Scan for the cell matching the given text and deliver its [x, y] coordinate at center. 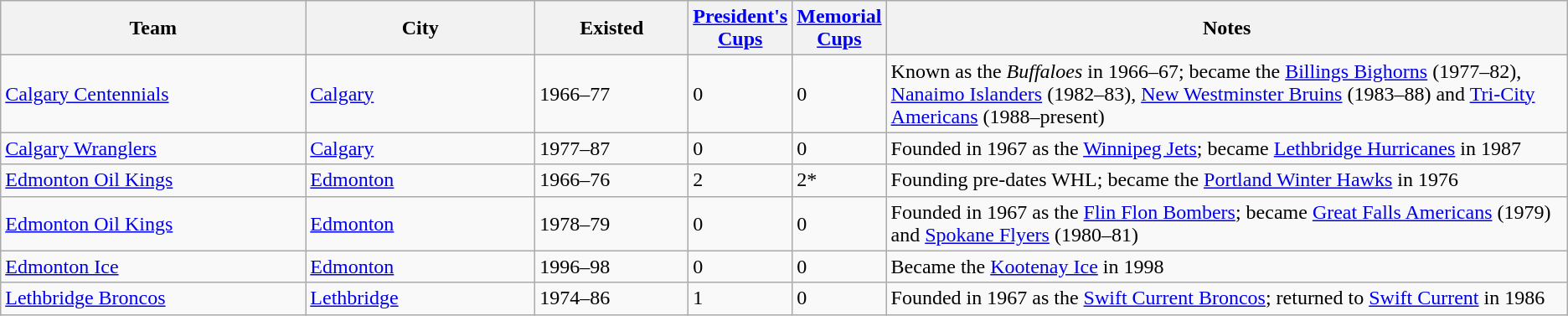
1966–77 [611, 94]
1996–98 [611, 267]
Founded in 1967 as the Swift Current Broncos; returned to Swift Current in 1986 [1226, 298]
Notes [1226, 28]
Founded in 1967 as the Flin Flon Bombers; became Great Falls Americans (1979) and Spokane Flyers (1980–81) [1226, 223]
1 [740, 298]
1974–86 [611, 298]
Founding pre-dates WHL; became the Portland Winter Hawks in 1976 [1226, 180]
Edmonton Ice [153, 267]
Lethbridge [420, 298]
2 [740, 180]
Memorial Cups [839, 28]
Team [153, 28]
Calgary Wranglers [153, 148]
1977–87 [611, 148]
2* [839, 180]
Became the Kootenay Ice in 1998 [1226, 267]
Founded in 1967 as the Winnipeg Jets; became Lethbridge Hurricanes in 1987 [1226, 148]
Calgary Centennials [153, 94]
Existed [611, 28]
1978–79 [611, 223]
City [420, 28]
President's Cups [740, 28]
1966–76 [611, 180]
Lethbridge Broncos [153, 298]
